Identify which cell holds the provided text, then report its (X, Y) central coordinate. 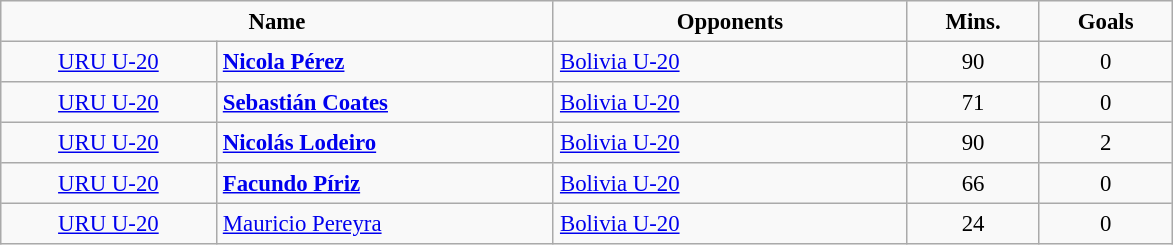
Facundo Píriz (384, 183)
Sebastián Coates (384, 102)
Mins. (974, 21)
Opponents (730, 21)
66 (974, 183)
71 (974, 102)
24 (974, 223)
2 (1106, 142)
Goals (1106, 21)
Mauricio Pereyra (384, 223)
Nicolás Lodeiro (384, 142)
Nicola Pérez (384, 61)
Name (277, 21)
